Return [x, y] of the center of cell containing provided text 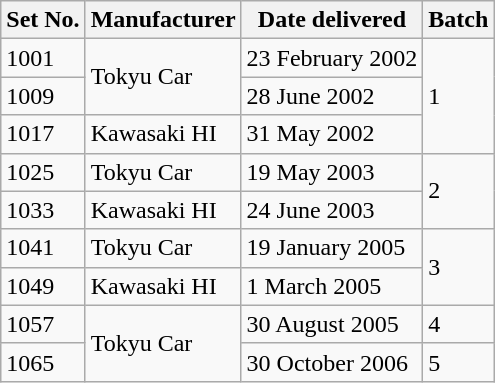
4 [458, 324]
1 March 2005 [332, 286]
24 June 2003 [332, 210]
19 May 2003 [332, 172]
1017 [43, 134]
2 [458, 191]
1 [458, 96]
Set No. [43, 20]
30 August 2005 [332, 324]
Manufacturer [163, 20]
1041 [43, 248]
28 June 2002 [332, 96]
Date delivered [332, 20]
19 January 2005 [332, 248]
1033 [43, 210]
1025 [43, 172]
30 October 2006 [332, 362]
1049 [43, 286]
31 May 2002 [332, 134]
23 February 2002 [332, 58]
1057 [43, 324]
3 [458, 267]
1065 [43, 362]
1009 [43, 96]
1001 [43, 58]
5 [458, 362]
Batch [458, 20]
